Capture the cell that displays the provided text and extract its (x, y) central coordinate. 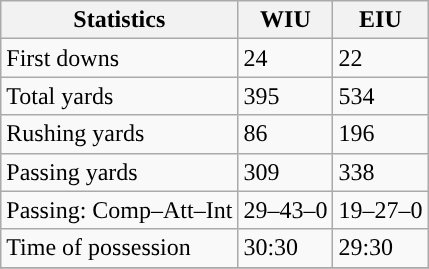
29–43–0 (286, 210)
Time of possession (120, 248)
First downs (120, 58)
EIU (380, 20)
24 (286, 58)
309 (286, 172)
Statistics (120, 20)
29:30 (380, 248)
196 (380, 134)
Total yards (120, 96)
86 (286, 134)
Rushing yards (120, 134)
30:30 (286, 248)
WIU (286, 20)
19–27–0 (380, 210)
395 (286, 96)
338 (380, 172)
534 (380, 96)
22 (380, 58)
Passing yards (120, 172)
Passing: Comp–Att–Int (120, 210)
